Find where the given text appears and provide that cell's center as (x, y) coordinate. 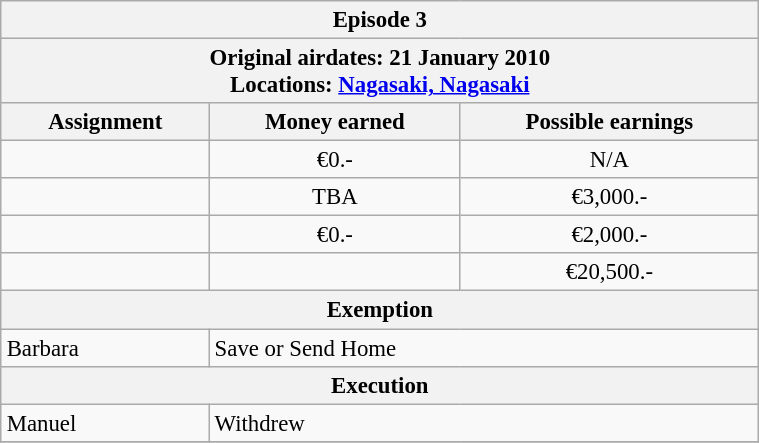
Barbara (105, 347)
TBA (334, 197)
€20,500.- (609, 272)
Execution (380, 385)
Assignment (105, 122)
N/A (609, 160)
Exemption (380, 310)
Episode 3 (380, 20)
Money earned (334, 122)
Possible earnings (609, 122)
Save or Send Home (484, 347)
Withdrew (484, 423)
Manuel (105, 423)
€2,000.- (609, 235)
Original airdates: 21 January 2010Locations: Nagasaki, Nagasaki (380, 70)
€3,000.- (609, 197)
